Search for the cell housing the specified text and yield its (X, Y) center coordinate. 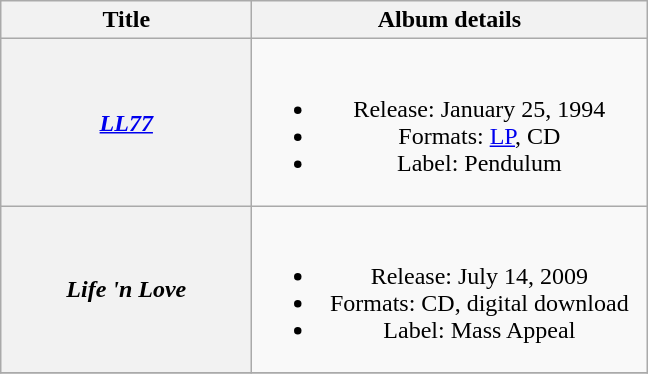
Life 'n Love (126, 290)
LL77 (126, 122)
Release: July 14, 2009Formats: CD, digital downloadLabel: Mass Appeal (450, 290)
Album details (450, 20)
Title (126, 20)
Release: January 25, 1994Formats: LP, CDLabel: Pendulum (450, 122)
